Pinpoint the cell where the given text exists, returning its [x, y] midpoint coordinate. 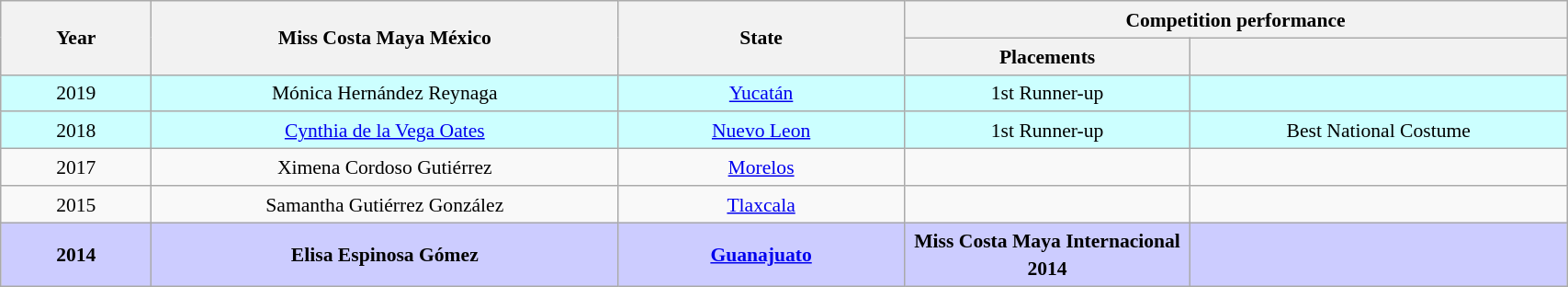
Morelos [761, 167]
Competition performance [1235, 19]
Elisa Espinosa Gómez [385, 255]
2014 [76, 255]
2017 [76, 167]
Guanajuato [761, 255]
2018 [76, 131]
Mónica Hernández Reynaga [385, 93]
Miss Costa Maya México [385, 38]
Best National Costume [1379, 131]
Nuevo Leon [761, 131]
Ximena Cordoso Gutiérrez [385, 167]
Tlaxcala [761, 204]
Year [76, 38]
State [761, 38]
2019 [76, 93]
Cynthia de la Vega Oates [385, 131]
Miss Costa Maya Internacional 2014 [1047, 255]
Yucatán [761, 93]
2015 [76, 204]
Placements [1047, 56]
Samantha Gutiérrez González [385, 204]
